Search for the cell housing the specified text and yield its (x, y) center coordinate. 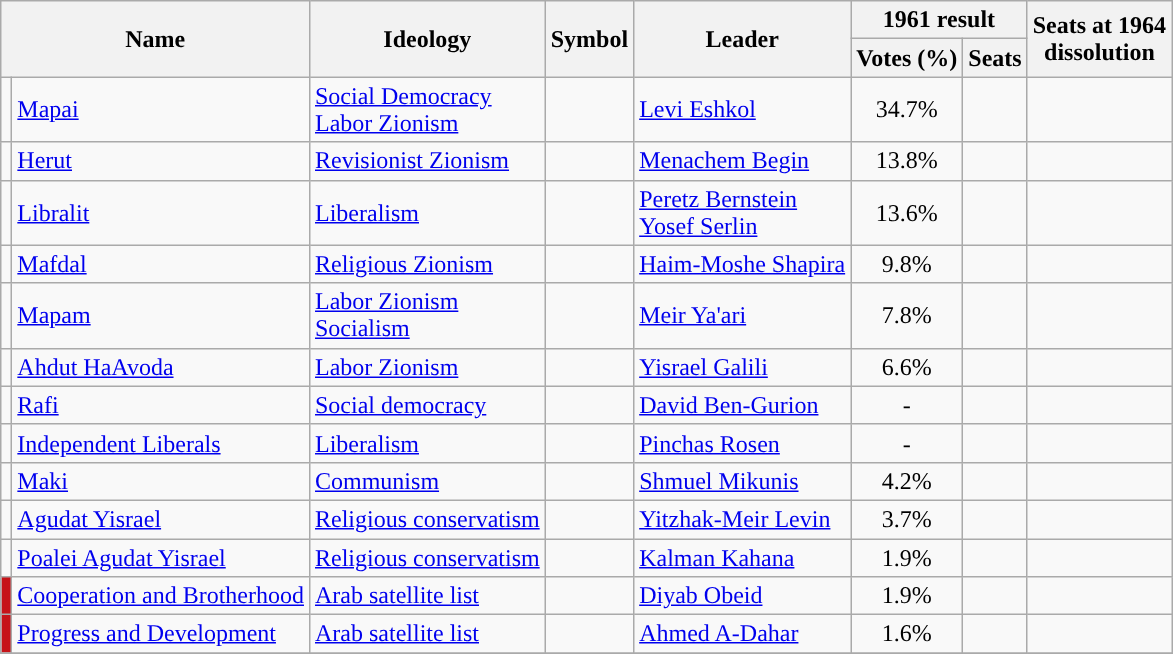
Shmuel Mikunis (742, 481)
1.6% (907, 634)
Poalei Agudat Yisrael (161, 557)
6.6% (907, 367)
Ahmed A-Dahar (742, 634)
Social DemocracyLabor Zionism (427, 110)
9.8% (907, 264)
Independent Liberals (161, 443)
Maki (161, 481)
Levi Eshkol (742, 110)
1961 result (940, 20)
Cooperation and Brotherhood (161, 596)
Menachem Begin (742, 161)
Rafi (161, 405)
Peretz BernsteinYosef Serlin (742, 212)
Religious Zionism (427, 264)
David Ben-Gurion (742, 405)
Name (156, 39)
13.6% (907, 212)
Ahdut HaAvoda (161, 367)
3.7% (907, 519)
Diyab Obeid (742, 596)
7.8% (907, 316)
Yisrael Galili (742, 367)
Mafdal (161, 264)
Leader (742, 39)
Revisionist Zionism (427, 161)
4.2% (907, 481)
Labor ZionismSocialism (427, 316)
Labor Zionism (427, 367)
Ideology (427, 39)
Herut (161, 161)
Communism (427, 481)
Votes (%) (907, 58)
13.8% (907, 161)
Social democracy (427, 405)
Symbol (589, 39)
Progress and Development (161, 634)
Mapai (161, 110)
Meir Ya'ari (742, 316)
34.7% (907, 110)
Agudat Yisrael (161, 519)
Haim-Moshe Shapira (742, 264)
Seats (995, 58)
Kalman Kahana (742, 557)
Mapam (161, 316)
Yitzhak-Meir Levin (742, 519)
Pinchas Rosen (742, 443)
Libralit (161, 212)
Seats at 1964dissolution (1099, 39)
